Determine the [X, Y] coordinate at the center of the cell enclosing the given text.  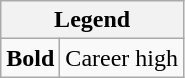
Legend [92, 20]
Bold [30, 58]
Career high [122, 58]
